Find where the given text appears and provide that cell's center as [x, y] coordinate. 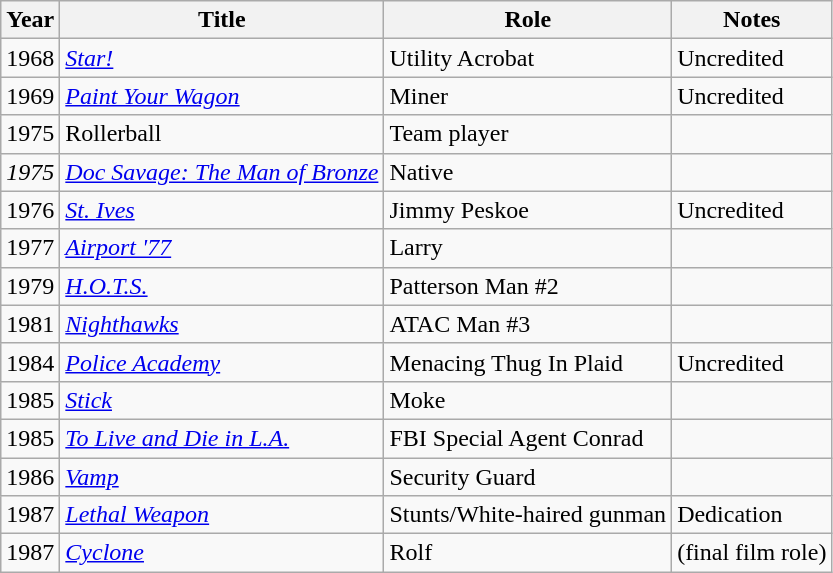
Rolf [528, 553]
To Live and Die in L.A. [222, 438]
Stick [222, 400]
Cyclone [222, 553]
Menacing Thug In Plaid [528, 362]
Role [528, 20]
1968 [30, 58]
Nighthawks [222, 324]
Airport '77 [222, 248]
Notes [752, 20]
Vamp [222, 477]
(final film role) [752, 553]
Stunts/White-haired gunman [528, 515]
1984 [30, 362]
Rollerball [222, 134]
1977 [30, 248]
Jimmy Peskoe [528, 210]
1969 [30, 96]
Utility Acrobat [528, 58]
1986 [30, 477]
Moke [528, 400]
Title [222, 20]
Doc Savage: The Man of Bronze [222, 172]
1979 [30, 286]
Lethal Weapon [222, 515]
Year [30, 20]
Police Academy [222, 362]
St. Ives [222, 210]
Larry [528, 248]
Patterson Man #2 [528, 286]
FBI Special Agent Conrad [528, 438]
Miner [528, 96]
ATAC Man #3 [528, 324]
Dedication [752, 515]
Security Guard [528, 477]
Paint Your Wagon [222, 96]
1976 [30, 210]
1981 [30, 324]
Star! [222, 58]
Team player [528, 134]
H.O.T.S. [222, 286]
Native [528, 172]
